Search for the cell housing the specified text and yield its [x, y] center coordinate. 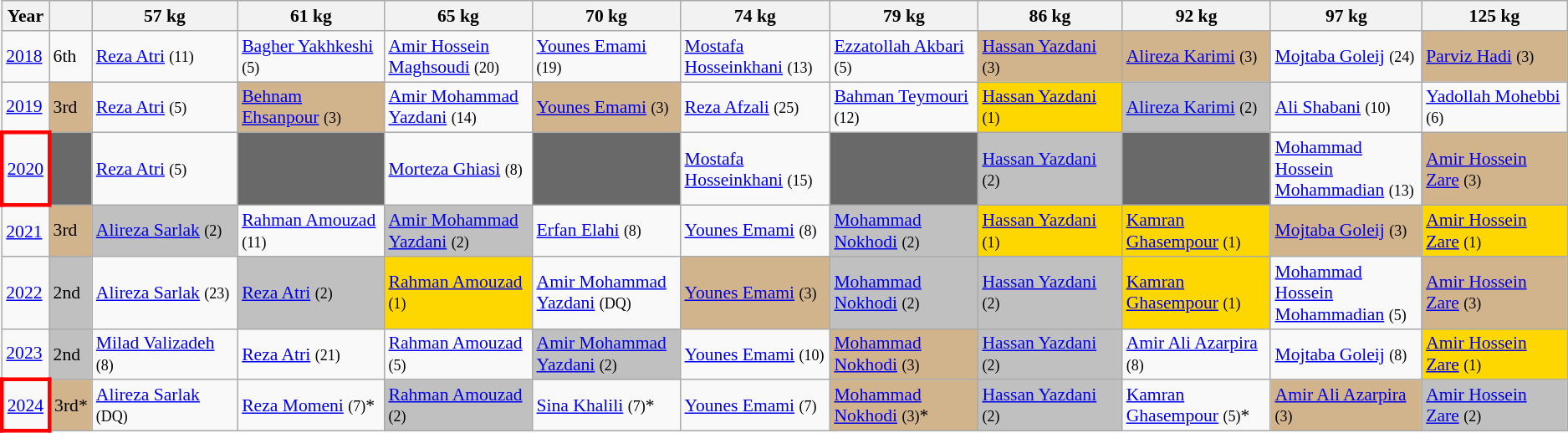
Younes Emami (7) [756, 406]
2022 [25, 293]
79 kg [903, 16]
Hassan Yazdani (3) [1050, 57]
Yadollah Mohebbi (6) [1494, 107]
3rd* [70, 406]
Mojtaba Goleij (3) [1346, 231]
Rahman Amouzad (11) [311, 231]
Younes Emami (8) [756, 231]
2021 [25, 231]
Mostafa Hosseinkhani (15) [756, 169]
Parviz Hadi (3) [1494, 57]
74 kg [756, 16]
70 kg [605, 16]
Rahman Amouzad (2) [458, 406]
Amir Mohammad Yazdani (DQ) [605, 293]
Younes Emami (19) [605, 57]
Year [25, 16]
Reza Momeni (7)* [311, 406]
65 kg [458, 16]
Erfan Elahi (8) [605, 231]
Mostafa Hosseinkhani (13) [756, 57]
Behnam Ehsanpour (3) [311, 107]
Mohammad Hossein Mohammadian (13) [1346, 169]
Bahman Teymouri (12) [903, 107]
57 kg [165, 16]
Alireza Karimi (2) [1197, 107]
2024 [25, 406]
97 kg [1346, 16]
Mojtaba Goleij (8) [1346, 354]
Rahman Amouzad (1) [458, 293]
Reza Afzali (25) [756, 107]
2018 [25, 57]
Mohammad Nokhodi (3)* [903, 406]
Alireza Sarlak (2) [165, 231]
Kamran Ghasempour (5)* [1197, 406]
Mojtaba Goleij (24) [1346, 57]
6th [70, 57]
Reza Atri (2) [311, 293]
61 kg [311, 16]
Morteza Ghiasi (8) [458, 169]
86 kg [1050, 16]
Amir Hossein Maghsoudi (20) [458, 57]
Alireza Karimi (3) [1197, 57]
Alireza Sarlak (23) [165, 293]
2023 [25, 354]
125 kg [1494, 16]
Ezzatollah Akbari (5) [903, 57]
Ali Shabani (10) [1346, 107]
Mohammad Hossein Mohammadian (5) [1346, 293]
Younes Emami (10) [756, 354]
Mohammad Nokhodi (3) [903, 354]
2020 [25, 169]
Amir Ali Azarpira (3) [1346, 406]
Reza Atri (11) [165, 57]
Bagher Yakhkeshi (5) [311, 57]
Amir Mohammad Yazdani (14) [458, 107]
Sina Khalili (7)* [605, 406]
Reza Atri (21) [311, 354]
Amir Ali Azarpira (8) [1197, 354]
Amir Hossein Zare (2) [1494, 406]
2019 [25, 107]
Rahman Amouzad (5) [458, 354]
92 kg [1197, 16]
Alireza Sarlak (DQ) [165, 406]
Milad Valizadeh (8) [165, 354]
